Locate the cell with the specified text and output its [X, Y] center coordinate. 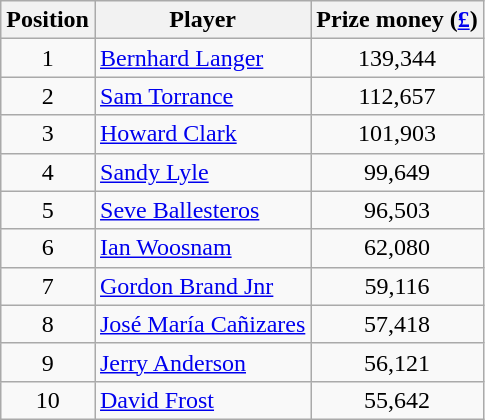
Ian Woosnam [202, 248]
José María Cañizares [202, 324]
56,121 [397, 362]
139,344 [397, 58]
David Frost [202, 400]
7 [48, 286]
99,649 [397, 172]
2 [48, 96]
9 [48, 362]
8 [48, 324]
Player [202, 20]
Prize money (£) [397, 20]
62,080 [397, 248]
3 [48, 134]
10 [48, 400]
6 [48, 248]
55,642 [397, 400]
1 [48, 58]
Sandy Lyle [202, 172]
Seve Ballesteros [202, 210]
Howard Clark [202, 134]
4 [48, 172]
57,418 [397, 324]
Jerry Anderson [202, 362]
101,903 [397, 134]
Bernhard Langer [202, 58]
Position [48, 20]
96,503 [397, 210]
5 [48, 210]
Sam Torrance [202, 96]
112,657 [397, 96]
59,116 [397, 286]
Gordon Brand Jnr [202, 286]
